Return the (X, Y) coordinate for the center point of the cell that contains the specified text.  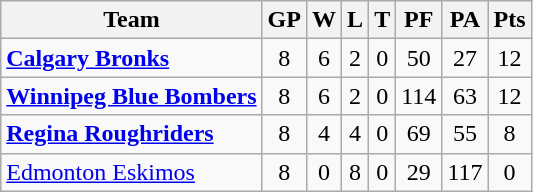
Edmonton Eskimos (132, 172)
Calgary Bronks (132, 58)
PF (419, 20)
29 (419, 172)
114 (419, 96)
PA (465, 20)
63 (465, 96)
L (356, 20)
Regina Roughriders (132, 134)
50 (419, 58)
117 (465, 172)
GP (284, 20)
55 (465, 134)
69 (419, 134)
Pts (510, 20)
Winnipeg Blue Bombers (132, 96)
W (324, 20)
Team (132, 20)
27 (465, 58)
T (382, 20)
